Extract the (X, Y) coordinate from the center of the cell holding the provided text.  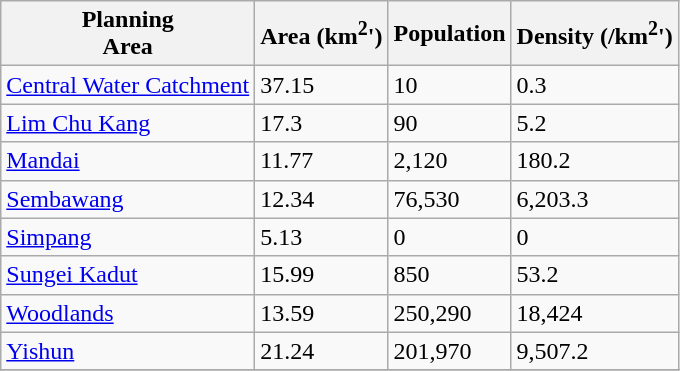
Yishun (128, 351)
76,530 (450, 199)
Mandai (128, 161)
5.2 (594, 123)
180.2 (594, 161)
Woodlands (128, 313)
Sembawang (128, 199)
18,424 (594, 313)
5.13 (322, 237)
53.2 (594, 275)
21.24 (322, 351)
6,203.3 (594, 199)
Population (450, 34)
250,290 (450, 313)
90 (450, 123)
9,507.2 (594, 351)
12.34 (322, 199)
0.3 (594, 85)
13.59 (322, 313)
201,970 (450, 351)
2,120 (450, 161)
37.15 (322, 85)
Planning Area (128, 34)
Simpang (128, 237)
Central Water Catchment (128, 85)
Sungei Kadut (128, 275)
15.99 (322, 275)
Area (km2') (322, 34)
10 (450, 85)
17.3 (322, 123)
11.77 (322, 161)
850 (450, 275)
Density (/km2') (594, 34)
Lim Chu Kang (128, 123)
